Provide the [X, Y] coordinate of the cell's center where the given text is located.  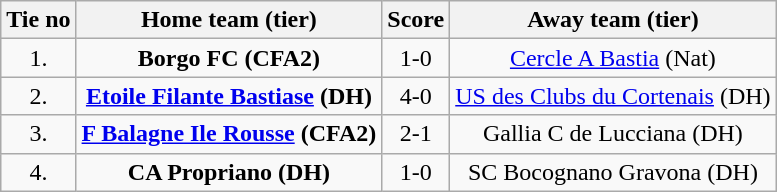
F Balagne Ile Rousse (CFA2) [229, 134]
1. [38, 58]
Home team (tier) [229, 20]
4-0 [416, 96]
Away team (tier) [613, 20]
CA Propriano (DH) [229, 172]
Tie no [38, 20]
Score [416, 20]
3. [38, 134]
Cercle A Bastia (Nat) [613, 58]
Etoile Filante Bastiase (DH) [229, 96]
Borgo FC (CFA2) [229, 58]
Gallia C de Lucciana (DH) [613, 134]
US des Clubs du Cortenais (DH) [613, 96]
4. [38, 172]
2-1 [416, 134]
SC Bocognano Gravona (DH) [613, 172]
2. [38, 96]
